Determine the [X, Y] coordinate at the center of the cell enclosing the given text.  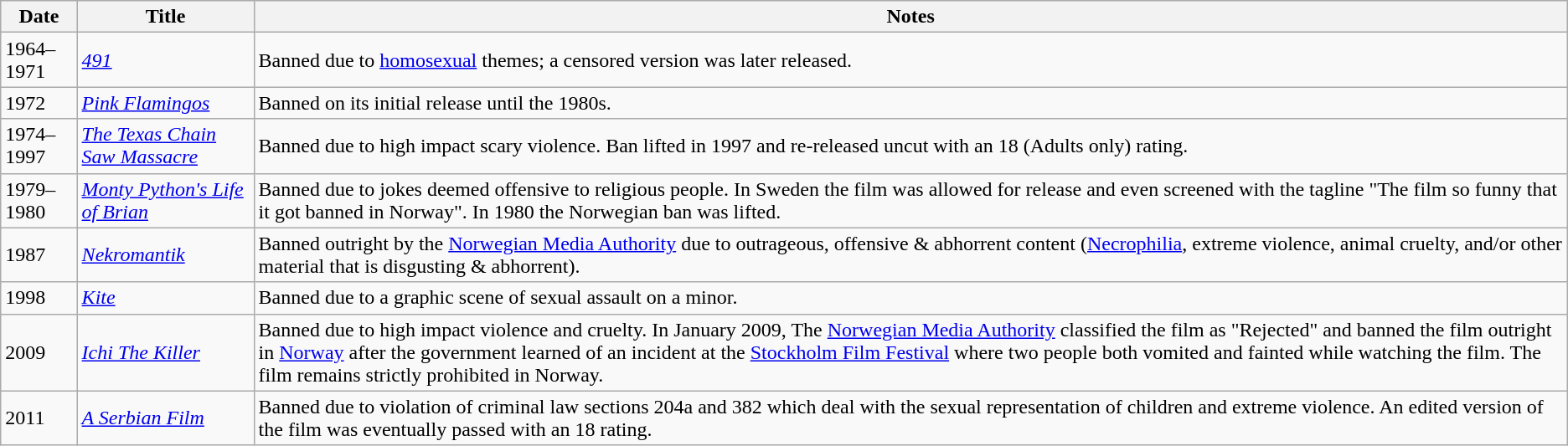
1998 [39, 298]
1972 [39, 103]
Notes [910, 17]
2011 [39, 418]
Monty Python's Life of Brian [166, 201]
Banned due to homosexual themes; a censored version was later released. [910, 60]
1964–1971 [39, 60]
The Texas Chain Saw Massacre [166, 146]
Date [39, 17]
Nekromantik [166, 254]
Ichi The Killer [166, 352]
Banned due to high impact scary violence. Ban lifted in 1997 and re-released uncut with an 18 (Adults only) rating. [910, 146]
Kite [166, 298]
1979–1980 [39, 201]
491 [166, 60]
Banned due to a graphic scene of sexual assault on a minor. [910, 298]
1974–1997 [39, 146]
1987 [39, 254]
Banned on its initial release until the 1980s. [910, 103]
Pink Flamingos [166, 103]
2009 [39, 352]
Title [166, 17]
A Serbian Film [166, 418]
